From the cell containing the given text, extract its center point as (x, y) coordinate. 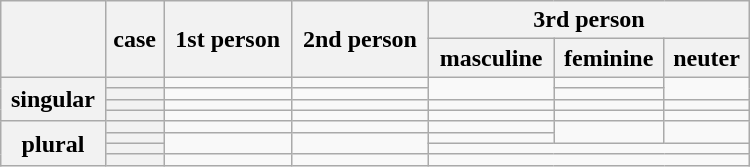
masculine (492, 58)
3rd person (590, 20)
2nd person (360, 39)
1st person (228, 39)
plural (53, 143)
singular (53, 99)
neuter (706, 58)
feminine (609, 58)
case (134, 39)
